Determine the (X, Y) coordinate at the center of the cell enclosing the given text.  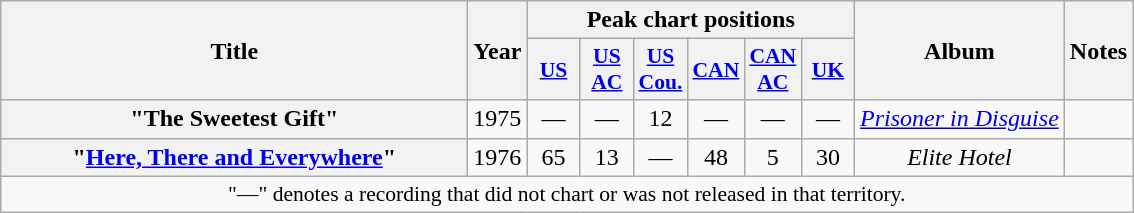
12 (661, 119)
USAC (606, 70)
1975 (498, 119)
Notes (1098, 50)
Title (234, 50)
UK (828, 70)
Prisoner in Disguise (960, 119)
Peak chart positions (691, 20)
48 (716, 157)
US (554, 70)
USCou. (661, 70)
65 (554, 157)
"—" denotes a recording that did not chart or was not released in that territory. (567, 194)
Year (498, 50)
"Here, There and Everywhere" (234, 157)
30 (828, 157)
1976 (498, 157)
Album (960, 50)
"The Sweetest Gift" (234, 119)
CANAC (772, 70)
5 (772, 157)
CAN (716, 70)
Elite Hotel (960, 157)
13 (606, 157)
